Determine the [X, Y] coordinate at the center of the cell enclosing the given text.  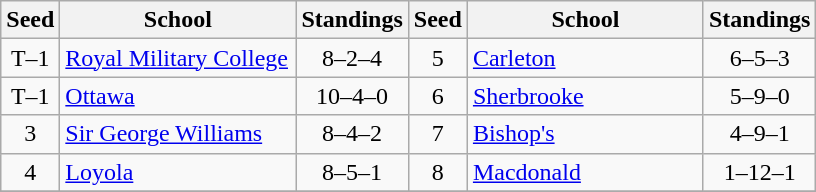
8 [438, 172]
Macdonald [585, 172]
4–9–1 [759, 134]
3 [30, 134]
4 [30, 172]
Sir George Williams [178, 134]
Sherbrooke [585, 96]
6–5–3 [759, 58]
Ottawa [178, 96]
8–2–4 [352, 58]
8–5–1 [352, 172]
1–12–1 [759, 172]
6 [438, 96]
10–4–0 [352, 96]
Loyola [178, 172]
5–9–0 [759, 96]
8–4–2 [352, 134]
Carleton [585, 58]
5 [438, 58]
Bishop's [585, 134]
Royal Military College [178, 58]
7 [438, 134]
